Return [X, Y] of the center of cell containing provided text 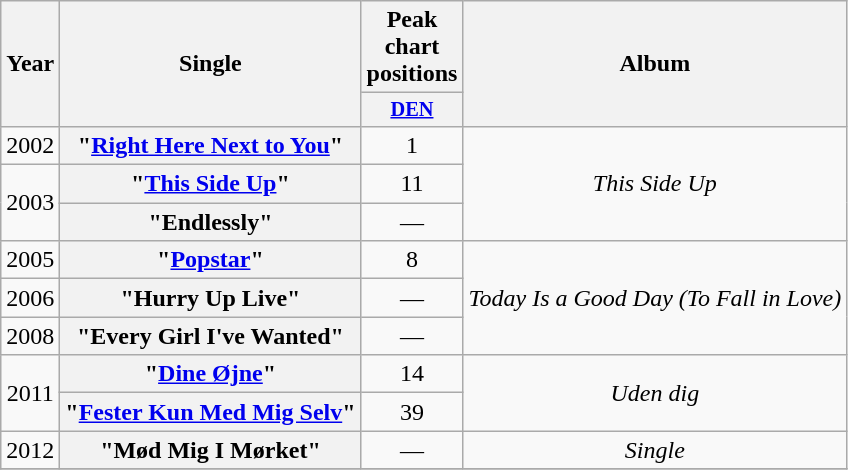
11 [412, 184]
2008 [30, 336]
Peak chart positions [412, 47]
"Every Girl I've Wanted" [210, 336]
"Endlessly" [210, 222]
2002 [30, 145]
"Mød Mig I Mørket" [210, 450]
1 [412, 145]
2011 [30, 393]
2005 [30, 260]
"Dine Øjne" [210, 374]
14 [412, 374]
2012 [30, 450]
8 [412, 260]
"Right Here Next to You" [210, 145]
DEN [412, 110]
"This Side Up" [210, 184]
Today Is a Good Day (To Fall in Love) [655, 298]
2003 [30, 203]
"Popstar" [210, 260]
Album [655, 64]
39 [412, 412]
This Side Up [655, 183]
2006 [30, 298]
"Fester Kun Med Mig Selv" [210, 412]
"Hurry Up Live" [210, 298]
Uden dig [655, 393]
Year [30, 64]
